For the text-containing cell, return its midpoint in (x, y) coordinate format. 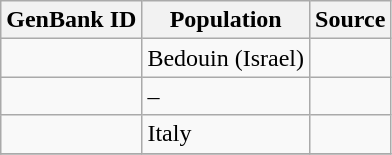
Bedouin (Israel) (226, 58)
Population (226, 20)
– (226, 96)
Source (350, 20)
Italy (226, 134)
GenBank ID (72, 20)
